Search for the cell housing the specified text and yield its [X, Y] center coordinate. 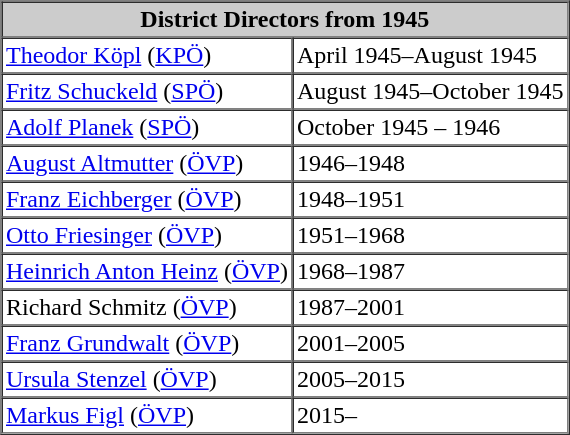
Richard Schmitz (ÖVP) [148, 308]
August 1945–October 1945 [430, 92]
Heinrich Anton Heinz (ÖVP) [148, 272]
Fritz Schuckeld (SPÖ) [148, 92]
2005–2015 [430, 380]
1987–2001 [430, 308]
Adolf Planek (SPÖ) [148, 128]
1946–1948 [430, 164]
Ursula Stenzel (ÖVP) [148, 380]
Franz Eichberger (ÖVP) [148, 200]
2001–2005 [430, 344]
1948–1951 [430, 200]
August Altmutter (ÖVP) [148, 164]
April 1945–August 1945 [430, 56]
District Directors from 1945 [286, 20]
Franz Grundwalt (ÖVP) [148, 344]
Otto Friesinger (ÖVP) [148, 236]
October 1945 – 1946 [430, 128]
2015– [430, 416]
Markus Figl (ÖVP) [148, 416]
1951–1968 [430, 236]
Theodor Köpl (KPÖ) [148, 56]
1968–1987 [430, 272]
